From the cell containing the given text, extract its center point as (X, Y) coordinate. 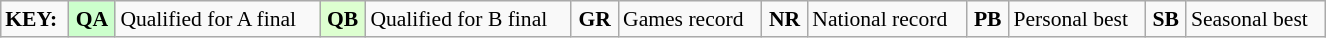
GR (594, 19)
National record (887, 19)
KEY: (34, 19)
Seasonal best (1256, 19)
Games record (690, 19)
QA (92, 19)
NR (784, 19)
Qualified for B final (468, 19)
SB (1166, 19)
PB (988, 19)
QB (342, 19)
Qualified for A final (218, 19)
Personal best (1076, 19)
